Determine the (x, y) coordinate at the center of the cell enclosing the given text.  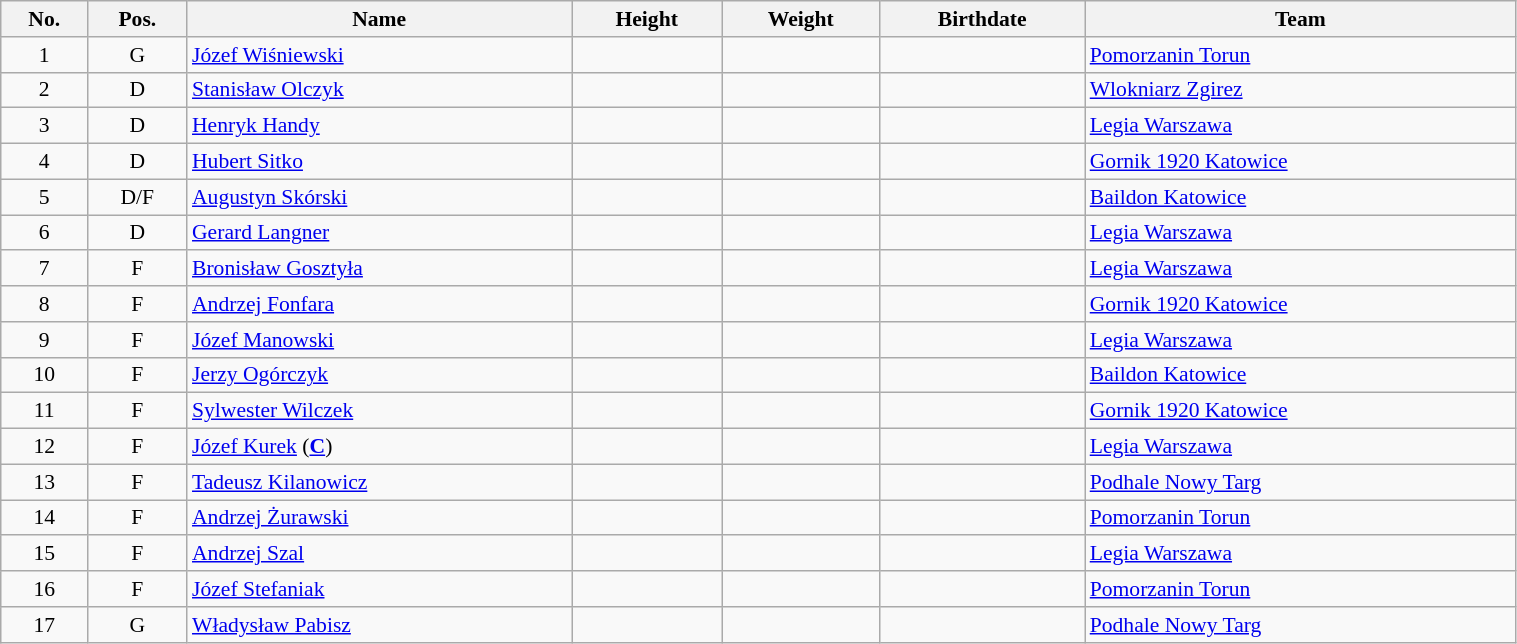
7 (44, 269)
Height (647, 19)
17 (44, 625)
10 (44, 375)
9 (44, 340)
Birthdate (982, 19)
2 (44, 90)
4 (44, 162)
Team (1300, 19)
3 (44, 126)
11 (44, 411)
Józef Manowski (380, 340)
Andrzej Fonfara (380, 304)
Gerard Langner (380, 233)
Weight (801, 19)
6 (44, 233)
Sylwester Wilczek (380, 411)
Józef Stefaniak (380, 589)
Name (380, 19)
Stanisław Olczyk (380, 90)
Tadeusz Kilanowicz (380, 482)
Józef Wiśniewski (380, 55)
Henryk Handy (380, 126)
15 (44, 554)
Józef Kurek (C) (380, 447)
Władysław Pabisz (380, 625)
16 (44, 589)
13 (44, 482)
Augustyn Skórski (380, 197)
Pos. (138, 19)
Andrzej Szal (380, 554)
14 (44, 518)
8 (44, 304)
Jerzy Ogórczyk (380, 375)
Andrzej Żurawski (380, 518)
Wlokniarz Zgirez (1300, 90)
D/F (138, 197)
No. (44, 19)
1 (44, 55)
12 (44, 447)
5 (44, 197)
Bronisław Gosztyła (380, 269)
Hubert Sitko (380, 162)
